From the cell containing the given text, extract its center point as (x, y) coordinate. 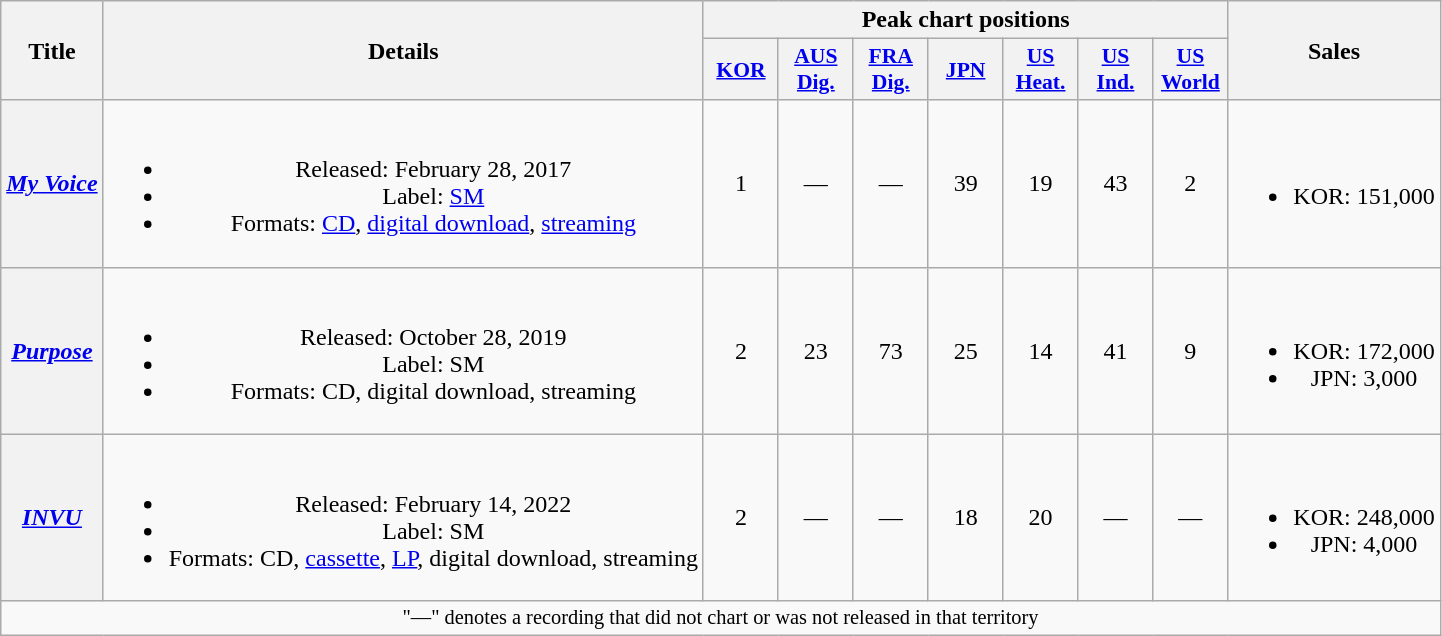
20 (1040, 518)
19 (1040, 184)
Released: October 28, 2019Label: SMFormats: CD, digital download, streaming (403, 350)
KOR (740, 70)
My Voice (52, 184)
AUSDig. (816, 70)
Released: February 28, 2017Label: SMFormats: CD, digital download, streaming (403, 184)
9 (1190, 350)
18 (966, 518)
USInd. (1116, 70)
FRA Dig. (890, 70)
73 (890, 350)
Released: February 14, 2022Label: SMFormats: CD, cassette, LP, digital download, streaming (403, 518)
14 (1040, 350)
USWorld (1190, 70)
1 (740, 184)
INVU (52, 518)
Peak chart positions (965, 20)
41 (1116, 350)
KOR: 172,000JPN: 3,000 (1334, 350)
23 (816, 350)
Sales (1334, 50)
Purpose (52, 350)
39 (966, 184)
KOR: 248,000JPN: 4,000 (1334, 518)
"—" denotes a recording that did not chart or was not released in that territory (720, 618)
USHeat. (1040, 70)
JPN (966, 70)
43 (1116, 184)
25 (966, 350)
Title (52, 50)
Details (403, 50)
KOR: 151,000 (1334, 184)
